Provide the (X, Y) coordinate of the cell's center where the given text is located.  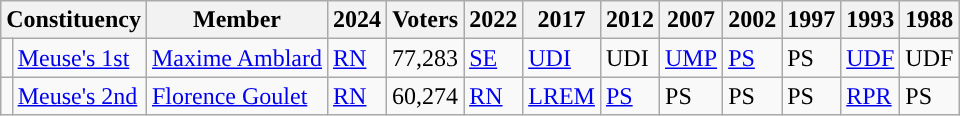
Meuse's 1st (79, 58)
60,274 (426, 96)
2022 (494, 20)
Maxime Amblard (236, 58)
1988 (930, 20)
UMP (692, 58)
LREM (562, 96)
1997 (812, 20)
Florence Goulet (236, 96)
RPR (870, 96)
Voters (426, 20)
Member (236, 20)
Constituency (74, 20)
Meuse's 2nd (79, 96)
77,283 (426, 58)
2024 (358, 20)
2017 (562, 20)
1993 (870, 20)
2012 (630, 20)
2002 (752, 20)
2007 (692, 20)
SE (494, 58)
